Output the [x, y] coordinate of the center of the cell containing the given text.  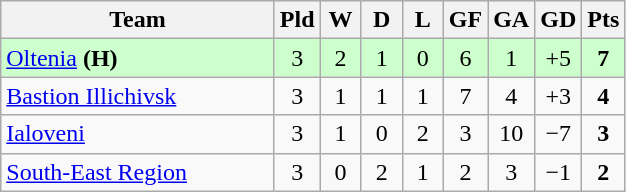
10 [512, 134]
GF [465, 20]
Oltenia (H) [138, 58]
L [422, 20]
6 [465, 58]
Pts [604, 20]
Team [138, 20]
D [382, 20]
GD [558, 20]
−7 [558, 134]
+3 [558, 96]
Bastion Illichivsk [138, 96]
South-East Region [138, 172]
Pld [297, 20]
GA [512, 20]
Ialoveni [138, 134]
−1 [558, 172]
W [340, 20]
+5 [558, 58]
